Extract the [x, y] coordinate from the center of the cell holding the provided text.  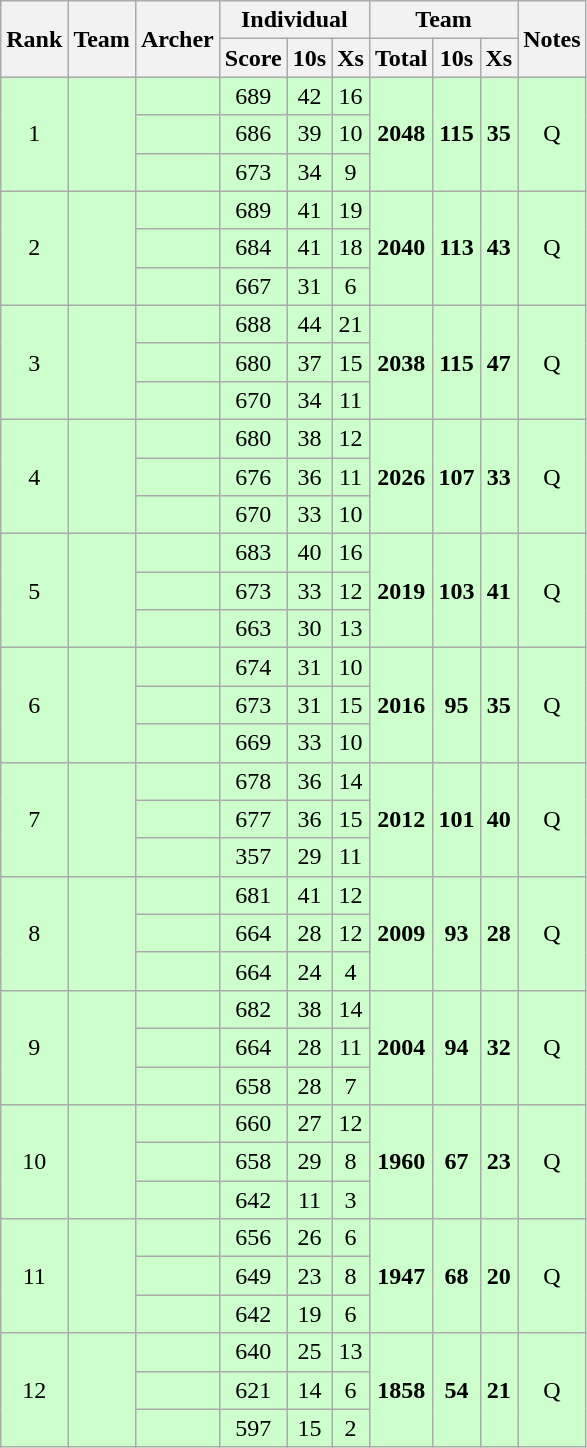
37 [309, 362]
597 [253, 1428]
18 [351, 248]
44 [309, 324]
2009 [401, 933]
24 [309, 971]
677 [253, 819]
2004 [401, 1047]
26 [309, 1238]
681 [253, 895]
678 [253, 781]
686 [253, 134]
649 [253, 1276]
93 [456, 933]
621 [253, 1390]
32 [499, 1047]
683 [253, 553]
640 [253, 1352]
47 [499, 362]
Archer [177, 39]
54 [456, 1390]
663 [253, 629]
684 [253, 248]
1947 [401, 1276]
43 [499, 248]
20 [499, 1276]
357 [253, 857]
2012 [401, 819]
Score [253, 58]
Notes [552, 39]
2019 [401, 591]
27 [309, 1124]
2048 [401, 134]
667 [253, 286]
42 [309, 96]
2026 [401, 476]
2038 [401, 362]
103 [456, 591]
113 [456, 248]
682 [253, 1009]
676 [253, 477]
39 [309, 134]
2040 [401, 248]
660 [253, 1124]
656 [253, 1238]
101 [456, 819]
Rank [34, 39]
25 [309, 1352]
669 [253, 743]
30 [309, 629]
68 [456, 1276]
1858 [401, 1390]
95 [456, 705]
1 [34, 134]
2016 [401, 705]
107 [456, 476]
5 [34, 591]
1960 [401, 1162]
674 [253, 667]
688 [253, 324]
67 [456, 1162]
94 [456, 1047]
Individual [294, 20]
Total [401, 58]
